Identify which cell holds the provided text, then report its (x, y) central coordinate. 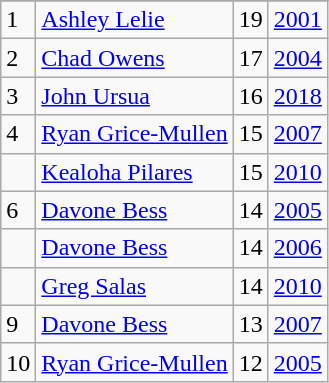
19 (250, 20)
17 (250, 58)
10 (18, 362)
9 (18, 324)
Greg Salas (134, 286)
13 (250, 324)
2018 (298, 96)
2 (18, 58)
1 (18, 20)
2006 (298, 248)
2001 (298, 20)
16 (250, 96)
3 (18, 96)
Chad Owens (134, 58)
2004 (298, 58)
Ashley Lelie (134, 20)
6 (18, 210)
Kealoha Pilares (134, 172)
4 (18, 134)
12 (250, 362)
John Ursua (134, 96)
